Return (x, y) of the center of cell containing provided text 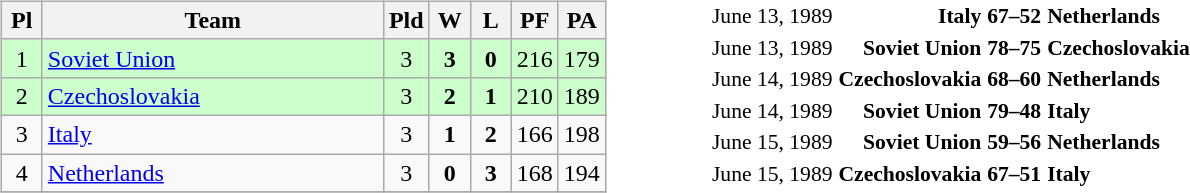
67–52 (1014, 16)
L (490, 20)
198 (582, 134)
79–48 (1014, 110)
210 (534, 96)
189 (582, 96)
216 (534, 58)
Pld (406, 20)
59–56 (1014, 142)
PF (534, 20)
67–51 (1014, 173)
179 (582, 58)
68–60 (1014, 79)
Netherlands (212, 173)
78–75 (1014, 47)
PA (582, 20)
166 (534, 134)
194 (582, 173)
Pl (22, 20)
4 (22, 173)
W (450, 20)
168 (534, 173)
Team (212, 20)
